Find where the given text appears and provide that cell's center as [x, y] coordinate. 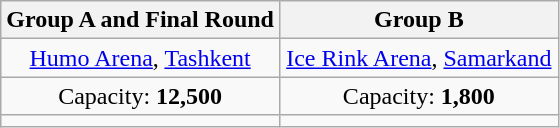
Ice Rink Arena, Samarkand [418, 58]
Humo Arena, Tashkent [140, 58]
Group B [418, 20]
Group A and Final Round [140, 20]
Capacity: 12,500 [140, 96]
Capacity: 1,800 [418, 96]
